For the text-containing cell, return its midpoint in [X, Y] coordinate format. 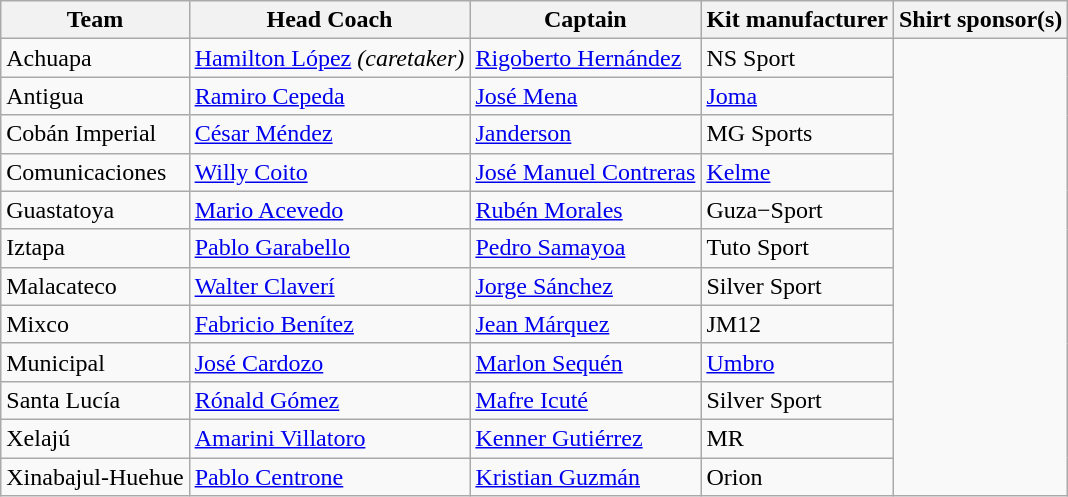
Kelme [798, 172]
Achuapa [95, 58]
Kenner Gutiérrez [586, 438]
César Méndez [330, 134]
Rigoberto Hernández [586, 58]
Mixco [95, 324]
Team [95, 20]
Mafre Icuté [586, 400]
Willy Coito [330, 172]
Janderson [586, 134]
José Cardozo [330, 362]
Antigua [95, 96]
José Manuel Contreras [586, 172]
Marlon Sequén [586, 362]
Comunicaciones [95, 172]
Santa Lucía [95, 400]
Cobán Imperial [95, 134]
Hamilton López (caretaker) [330, 58]
MG Sports [798, 134]
Umbro [798, 362]
Amarini Villatoro [330, 438]
Ramiro Cepeda [330, 96]
Rónald Gómez [330, 400]
José Mena [586, 96]
Shirt sponsor(s) [980, 20]
Malacateco [95, 286]
Fabricio Benítez [330, 324]
Pablo Garabello [330, 248]
NS Sport [798, 58]
Jorge Sánchez [586, 286]
Orion [798, 477]
Kristian Guzmán [586, 477]
Guza−Sport [798, 210]
Xinabajul-Huehue [95, 477]
Head Coach [330, 20]
Pablo Centrone [330, 477]
JM12 [798, 324]
Tuto Sport [798, 248]
Jean Márquez [586, 324]
Walter Claverí [330, 286]
Xelajú [95, 438]
Kit manufacturer [798, 20]
Rubén Morales [586, 210]
Mario Acevedo [330, 210]
Captain [586, 20]
Pedro Samayoa [586, 248]
MR [798, 438]
Joma [798, 96]
Municipal [95, 362]
Guastatoya [95, 210]
Iztapa [95, 248]
